Find where the given text appears and provide that cell's center as [X, Y] coordinate. 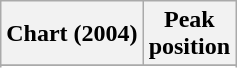
Chart (2004) [72, 34]
Peakposition [189, 34]
